Pinpoint the cell where the given text exists, returning its (x, y) midpoint coordinate. 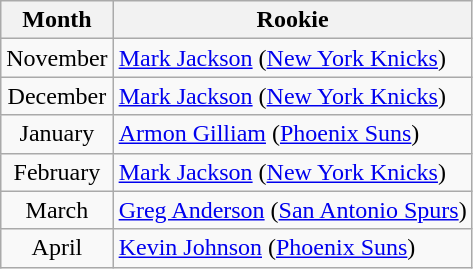
March (57, 210)
Rookie (292, 20)
December (57, 96)
Armon Gilliam (Phoenix Suns) (292, 134)
January (57, 134)
Greg Anderson (San Antonio Spurs) (292, 210)
Month (57, 20)
Kevin Johnson (Phoenix Suns) (292, 248)
February (57, 172)
November (57, 58)
April (57, 248)
